Scan for the cell matching the given text and deliver its [X, Y] coordinate at center. 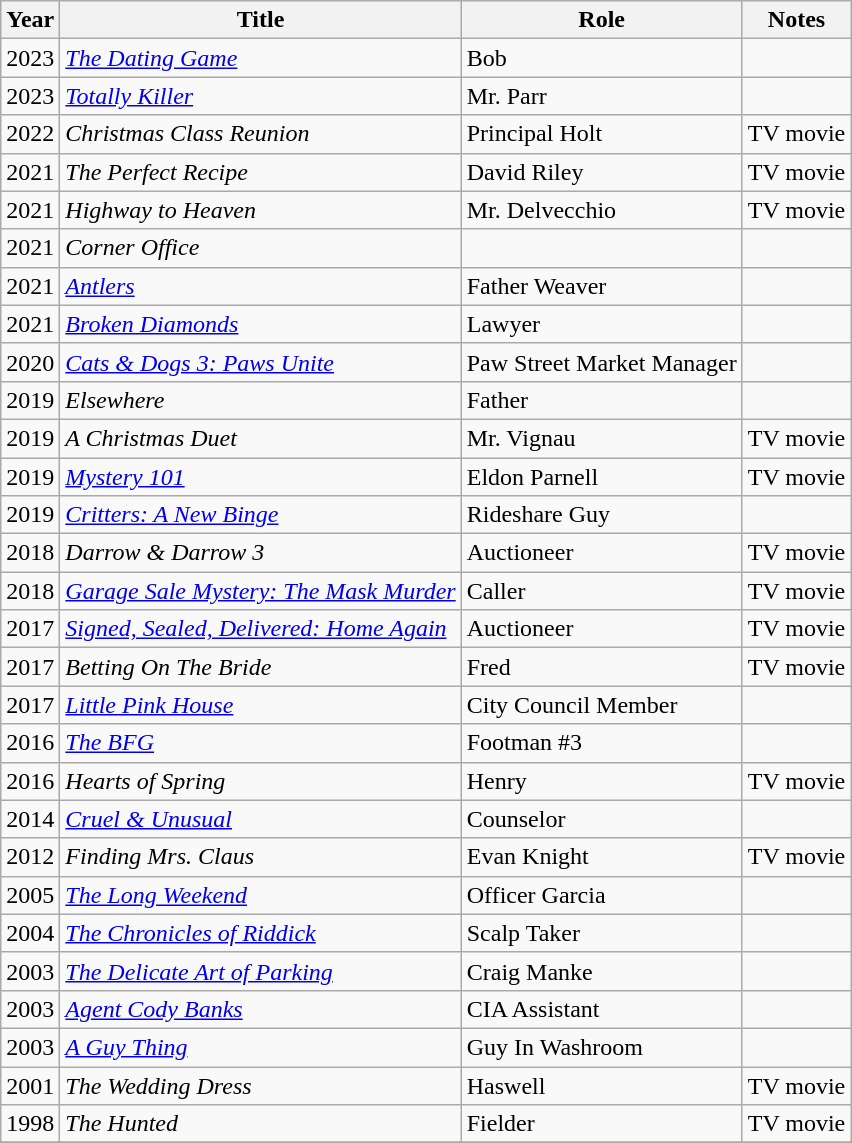
Caller [602, 591]
The BFG [260, 743]
Fred [602, 667]
Mr. Delvecchio [602, 210]
Notes [796, 20]
2014 [30, 819]
Henry [602, 781]
The Perfect Recipe [260, 172]
The Wedding Dress [260, 1085]
Finding Mrs. Claus [260, 857]
2020 [30, 362]
Critters: A New Binge [260, 515]
City Council Member [602, 705]
Mr. Vignau [602, 438]
Bob [602, 58]
CIA Assistant [602, 1009]
Christmas Class Reunion [260, 134]
Guy In Washroom [602, 1047]
Agent Cody Banks [260, 1009]
Hearts of Spring [260, 781]
Elsewhere [260, 400]
Mystery 101 [260, 477]
Year [30, 20]
Title [260, 20]
The Delicate Art of Parking [260, 971]
Mr. Parr [602, 96]
Role [602, 20]
Evan Knight [602, 857]
Betting On The Bride [260, 667]
The Chronicles of Riddick [260, 933]
Principal Holt [602, 134]
Paw Street Market Manager [602, 362]
The Hunted [260, 1124]
Darrow & Darrow 3 [260, 553]
Fielder [602, 1124]
Father [602, 400]
Cats & Dogs 3: Paws Unite [260, 362]
2001 [30, 1085]
Cruel & Unusual [260, 819]
Haswell [602, 1085]
Corner Office [260, 248]
Scalp Taker [602, 933]
The Long Weekend [260, 895]
Little Pink House [260, 705]
Signed, Sealed, Delivered: Home Again [260, 629]
Lawyer [602, 324]
Craig Manke [602, 971]
Highway to Heaven [260, 210]
Rideshare Guy [602, 515]
2012 [30, 857]
A Guy Thing [260, 1047]
2005 [30, 895]
Garage Sale Mystery: The Mask Murder [260, 591]
2004 [30, 933]
Antlers [260, 286]
David Riley [602, 172]
Father Weaver [602, 286]
A Christmas Duet [260, 438]
Broken Diamonds [260, 324]
2022 [30, 134]
Eldon Parnell [602, 477]
1998 [30, 1124]
Totally Killer [260, 96]
Officer Garcia [602, 895]
The Dating Game [260, 58]
Footman #3 [602, 743]
Counselor [602, 819]
